Capture the cell that displays the provided text and extract its [X, Y] central coordinate. 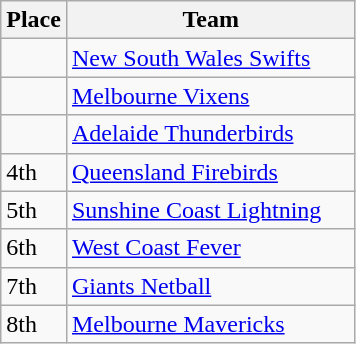
New South Wales Swifts [210, 58]
Team [210, 20]
7th [34, 286]
West Coast Fever [210, 248]
4th [34, 172]
Sunshine Coast Lightning [210, 210]
Place [34, 20]
8th [34, 324]
Adelaide Thunderbirds [210, 134]
6th [34, 248]
Melbourne Mavericks [210, 324]
Melbourne Vixens [210, 96]
5th [34, 210]
Queensland Firebirds [210, 172]
Giants Netball [210, 286]
